Capture the cell that displays the provided text and extract its (X, Y) central coordinate. 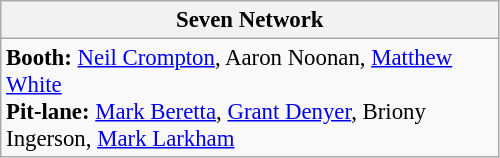
Booth: Neil Crompton, Aaron Noonan, Matthew WhitePit-lane: Mark Beretta, Grant Denyer, Briony Ingerson, Mark Larkham (250, 98)
Seven Network (250, 20)
